Pinpoint the cell where the given text exists, returning its [x, y] midpoint coordinate. 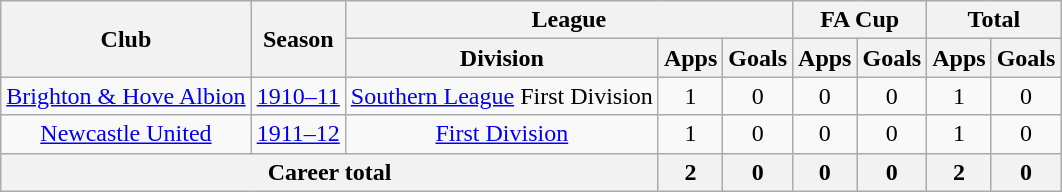
1910–11 [298, 96]
Total [994, 20]
Division [502, 58]
Newcastle United [126, 134]
First Division [502, 134]
Club [126, 39]
FA Cup [860, 20]
Southern League First Division [502, 96]
Brighton & Hove Albion [126, 96]
1911–12 [298, 134]
League [568, 20]
Career total [330, 172]
Season [298, 39]
